Provide the [X, Y] coordinate of the cell's center where the given text is located.  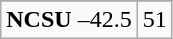
51 [154, 20]
NCSU –42.5 [69, 20]
